Determine the (x, y) coordinate at the center of the cell enclosing the given text.  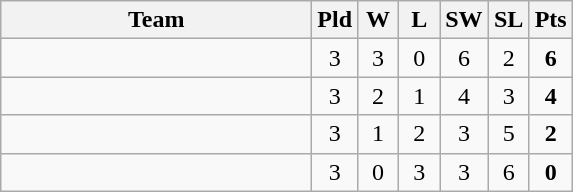
5 (508, 134)
Pts (550, 20)
L (420, 20)
SL (508, 20)
W (378, 20)
Team (156, 20)
Pld (335, 20)
SW (464, 20)
